Return (X, Y) of the center of cell containing provided text 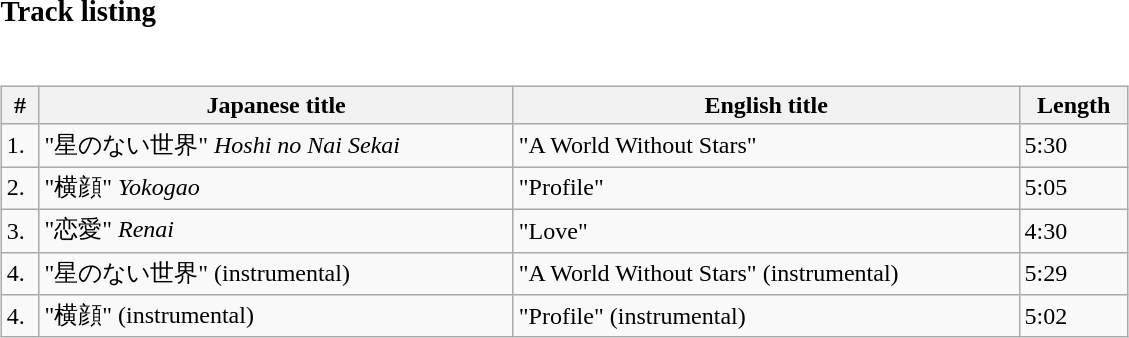
3. (20, 230)
4:30 (1074, 230)
"A World Without Stars" (instrumental) (766, 274)
"A World Without Stars" (766, 146)
"横顔" (instrumental) (276, 316)
"Profile" (instrumental) (766, 316)
"Love" (766, 230)
"恋愛" Renai (276, 230)
5:05 (1074, 188)
"横顔" Yokogao (276, 188)
2. (20, 188)
Length (1074, 105)
"Profile" (766, 188)
# (20, 105)
5:02 (1074, 316)
"星のない世界" (instrumental) (276, 274)
Japanese title (276, 105)
English title (766, 105)
"星のない世界" Hoshi no Nai Sekai (276, 146)
5:30 (1074, 146)
5:29 (1074, 274)
1. (20, 146)
